Pinpoint the cell where the given text exists, returning its [X, Y] midpoint coordinate. 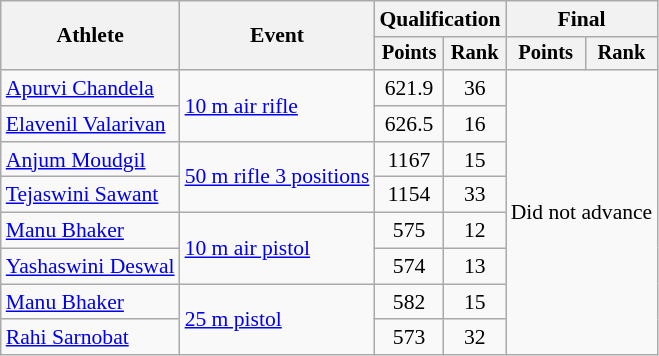
13 [475, 267]
1154 [408, 195]
Did not advance [582, 212]
25 m pistol [278, 320]
Event [278, 36]
621.9 [408, 88]
32 [475, 338]
582 [408, 302]
Athlete [90, 36]
12 [475, 231]
Apurvi Chandela [90, 88]
573 [408, 338]
Anjum Moudgil [90, 160]
33 [475, 195]
36 [475, 88]
50 m rifle 3 positions [278, 178]
Elavenil Valarivan [90, 124]
10 m air pistol [278, 248]
1167 [408, 160]
Qualification [440, 19]
Final [582, 19]
575 [408, 231]
574 [408, 267]
Rahi Sarnobat [90, 338]
Tejaswini Sawant [90, 195]
10 m air rifle [278, 106]
Yashaswini Deswal [90, 267]
16 [475, 124]
626.5 [408, 124]
